Return the [X, Y] coordinate for the center point of the cell that contains the specified text.  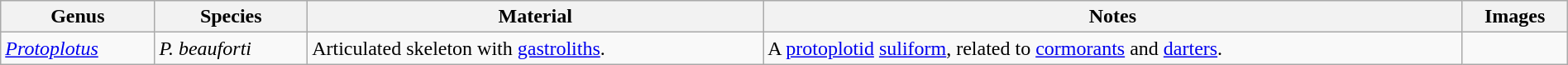
Notes [1113, 17]
Species [232, 17]
A protoplotid suliform, related to cormorants and darters. [1113, 48]
Protoplotus [78, 48]
Material [536, 17]
Articulated skeleton with gastroliths. [536, 48]
Images [1515, 17]
P. beauforti [232, 48]
Genus [78, 17]
